Return the (x, y) coordinate for the center point of the cell that contains the specified text.  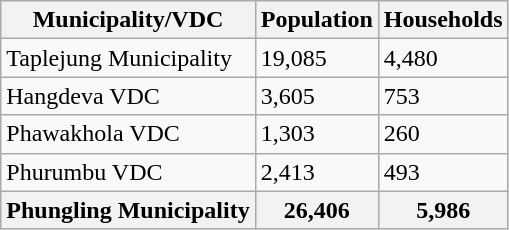
5,986 (443, 210)
Phurumbu VDC (128, 172)
753 (443, 96)
260 (443, 134)
1,303 (316, 134)
Households (443, 20)
Population (316, 20)
2,413 (316, 172)
3,605 (316, 96)
Municipality/VDC (128, 20)
493 (443, 172)
Hangdeva VDC (128, 96)
4,480 (443, 58)
Phawakhola VDC (128, 134)
Phungling Municipality (128, 210)
Taplejung Municipality (128, 58)
26,406 (316, 210)
19,085 (316, 58)
